Capture the cell that displays the provided text and extract its (X, Y) central coordinate. 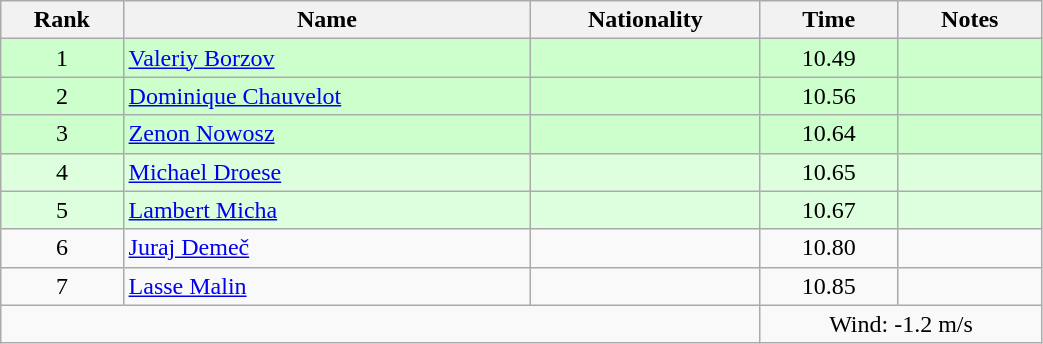
Rank (62, 20)
Juraj Demeč (327, 248)
Notes (970, 20)
Lasse Malin (327, 286)
6 (62, 248)
2 (62, 96)
Wind: -1.2 m/s (901, 324)
4 (62, 172)
10.49 (828, 58)
Dominique Chauvelot (327, 96)
5 (62, 210)
10.85 (828, 286)
Name (327, 20)
1 (62, 58)
10.80 (828, 248)
10.65 (828, 172)
Time (828, 20)
10.64 (828, 134)
10.56 (828, 96)
Valeriy Borzov (327, 58)
Zenon Nowosz (327, 134)
Michael Droese (327, 172)
7 (62, 286)
Nationality (646, 20)
10.67 (828, 210)
3 (62, 134)
Lambert Micha (327, 210)
